Detect which cell encompasses the target text, then output its [x, y] center coordinate. 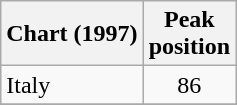
86 [189, 85]
Chart (1997) [72, 34]
Peakposition [189, 34]
Italy [72, 85]
